Search for the cell housing the specified text and yield its [x, y] center coordinate. 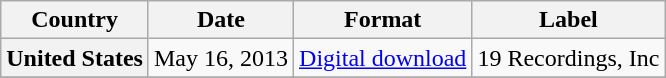
Date [220, 20]
Digital download [383, 58]
Label [568, 20]
19 Recordings, Inc [568, 58]
United States [75, 58]
May 16, 2013 [220, 58]
Country [75, 20]
Format [383, 20]
